Scan for the cell matching the given text and deliver its (X, Y) coordinate at center. 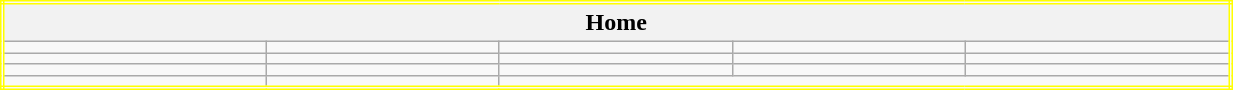
Home (616, 22)
